Identify which cell holds the provided text, then report its (X, Y) central coordinate. 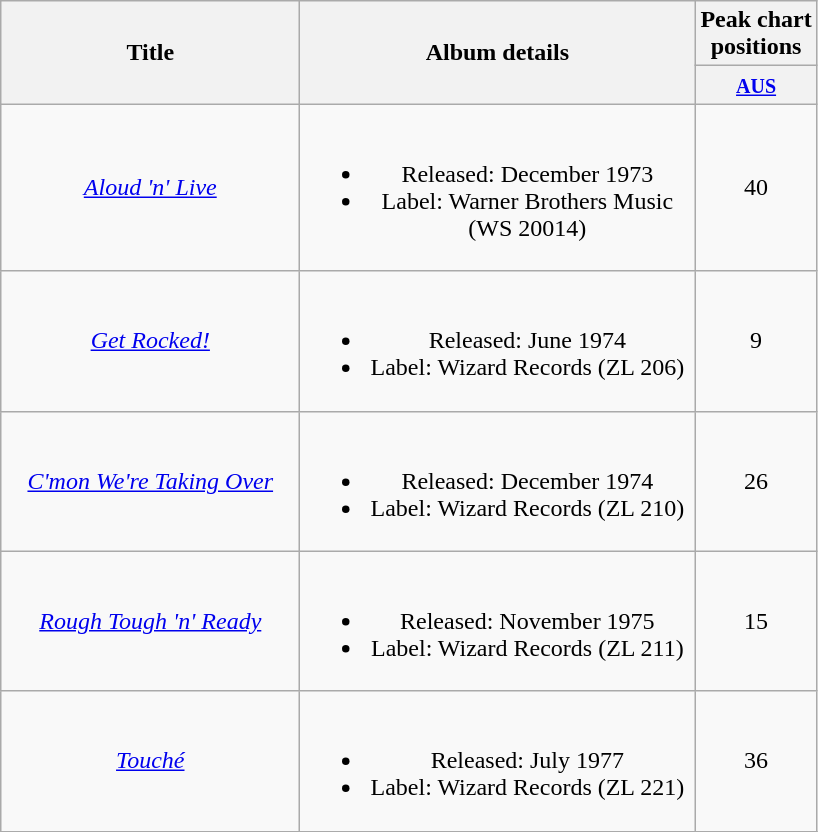
Aloud 'n' Live (150, 188)
40 (756, 188)
C'mon We're Taking Over (150, 481)
15 (756, 621)
Released: November 1975Label: Wizard Records (ZL 211) (498, 621)
Rough Tough 'n' Ready (150, 621)
Title (150, 52)
Touché (150, 761)
9 (756, 341)
Released: June 1974Label: Wizard Records (ZL 206) (498, 341)
Peak chartpositions (756, 34)
AUS (756, 85)
Released: December 1973Label: Warner Brothers Music (WS 20014) (498, 188)
Album details (498, 52)
Get Rocked! (150, 341)
Released: July 1977Label: Wizard Records (ZL 221) (498, 761)
Released: December 1974Label: Wizard Records (ZL 210) (498, 481)
36 (756, 761)
26 (756, 481)
